For the text-containing cell, return its midpoint in [x, y] coordinate format. 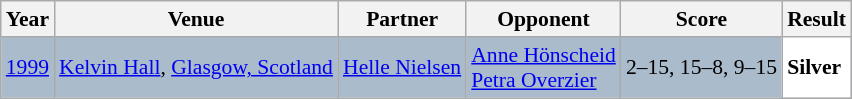
Score [702, 19]
Anne Hönscheid Petra Overzier [544, 68]
Result [816, 19]
Kelvin Hall, Glasgow, Scotland [196, 68]
Opponent [544, 19]
Venue [196, 19]
Helle Nielsen [402, 68]
Silver [816, 68]
Partner [402, 19]
Year [28, 19]
2–15, 15–8, 9–15 [702, 68]
1999 [28, 68]
